From the cell containing the given text, extract its center point as (x, y) coordinate. 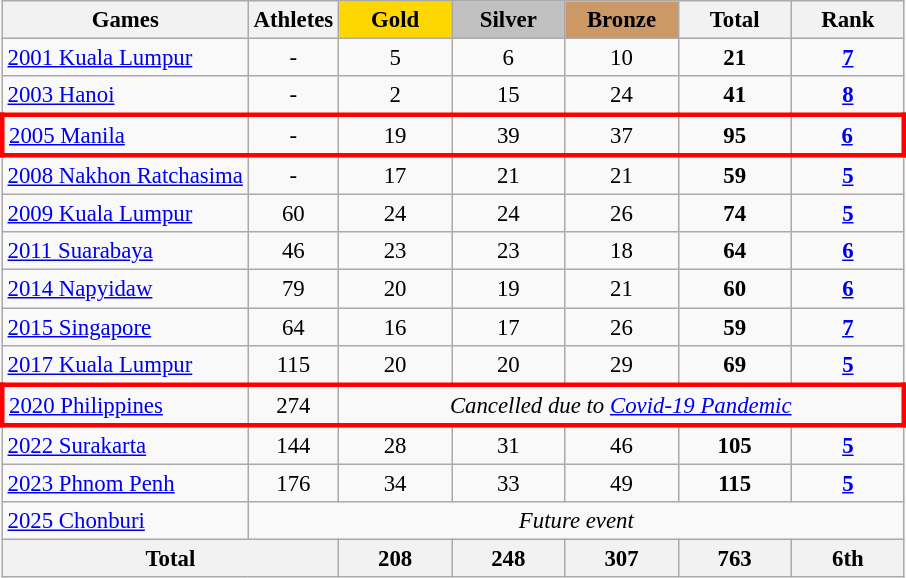
8 (848, 96)
6th (848, 558)
2025 Chonburi (125, 521)
176 (293, 483)
41 (734, 96)
49 (622, 483)
2009 Kuala Lumpur (125, 214)
31 (508, 444)
16 (396, 327)
144 (293, 444)
74 (734, 214)
2003 Hanoi (125, 96)
95 (734, 136)
Bronze (622, 20)
105 (734, 444)
Silver (508, 20)
248 (508, 558)
2020 Philippines (125, 404)
763 (734, 558)
28 (396, 444)
2022 Surakarta (125, 444)
2 (396, 96)
2005 Manila (125, 136)
37 (622, 136)
2014 Napyidaw (125, 289)
Athletes (293, 20)
2001 Kuala Lumpur (125, 58)
69 (734, 364)
15 (508, 96)
2023 Phnom Penh (125, 483)
79 (293, 289)
Future event (576, 521)
34 (396, 483)
Gold (396, 20)
18 (622, 251)
29 (622, 364)
39 (508, 136)
208 (396, 558)
2015 Singapore (125, 327)
2017 Kuala Lumpur (125, 364)
10 (622, 58)
Cancelled due to Covid-19 Pandemic (622, 404)
2011 Suarabaya (125, 251)
Games (125, 20)
274 (293, 404)
Rank (848, 20)
307 (622, 558)
33 (508, 483)
2008 Nakhon Ratchasima (125, 176)
